Locate the cell with the specified text and output its (x, y) center coordinate. 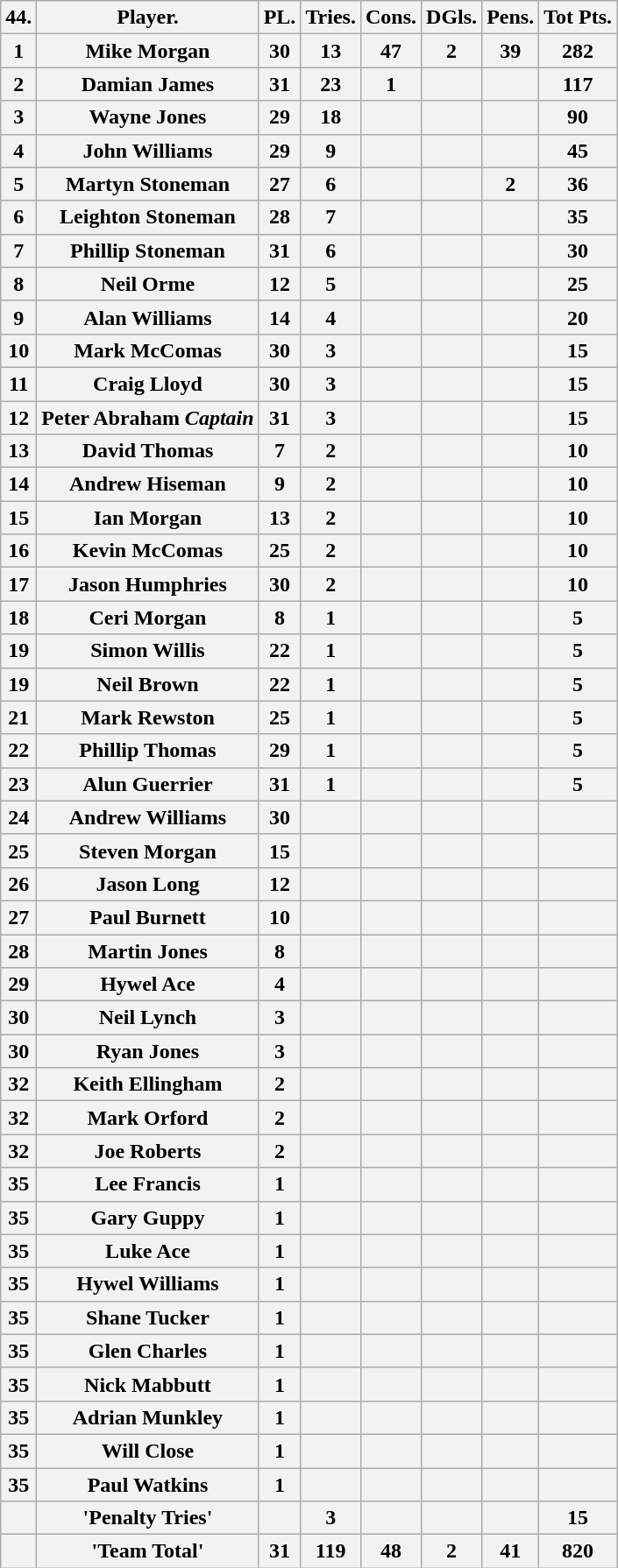
Lee Francis (147, 1184)
Craig Lloyd (147, 384)
Keith Ellingham (147, 1084)
90 (579, 117)
820 (579, 1551)
Mark McComas (147, 350)
Neil Lynch (147, 1018)
Ryan Jones (147, 1051)
11 (19, 384)
24 (19, 817)
Glen Charles (147, 1351)
Adrian Munkley (147, 1417)
David Thomas (147, 451)
Tot Pts. (579, 18)
36 (579, 184)
Mark Rewston (147, 717)
Cons. (391, 18)
Steven Morgan (147, 851)
119 (331, 1551)
Alun Guerrier (147, 784)
41 (510, 1551)
'Penalty Tries' (147, 1518)
26 (19, 884)
Luke Ace (147, 1251)
45 (579, 151)
Nick Mabbutt (147, 1384)
Player. (147, 18)
PL. (280, 18)
48 (391, 1551)
Wayne Jones (147, 117)
Joe Roberts (147, 1151)
Phillip Stoneman (147, 251)
44. (19, 18)
47 (391, 51)
16 (19, 551)
Hywel Williams (147, 1284)
39 (510, 51)
Alan Williams (147, 317)
282 (579, 51)
Mark Orford (147, 1118)
Paul Burnett (147, 917)
Jason Long (147, 884)
John Williams (147, 151)
Simon Willis (147, 651)
Neil Brown (147, 684)
Martyn Stoneman (147, 184)
Tries. (331, 18)
Peter Abraham Captain (147, 418)
Pens. (510, 18)
17 (19, 584)
Gary Guppy (147, 1218)
Kevin McComas (147, 551)
Paul Watkins (147, 1485)
'Team Total' (147, 1551)
Martin Jones (147, 950)
Leighton Stoneman (147, 217)
Neil Orme (147, 284)
DGls. (452, 18)
Will Close (147, 1451)
Damian James (147, 84)
Jason Humphries (147, 584)
Andrew Hiseman (147, 484)
20 (579, 317)
21 (19, 717)
Phillip Thomas (147, 751)
Shane Tucker (147, 1317)
Mike Morgan (147, 51)
Ceri Morgan (147, 618)
Hywel Ace (147, 985)
117 (579, 84)
Andrew Williams (147, 817)
Ian Morgan (147, 518)
